Output the (X, Y) coordinate of the center of the cell containing the given text.  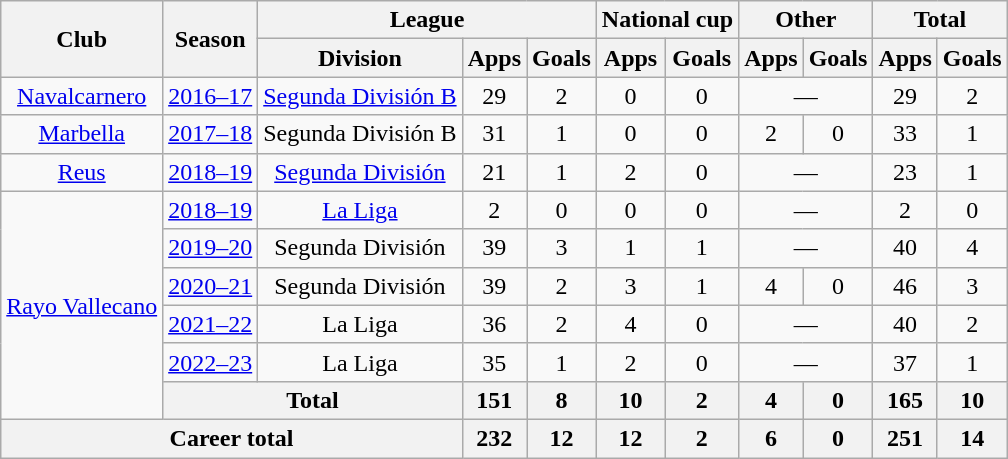
League (428, 20)
151 (494, 400)
36 (494, 324)
2016–17 (210, 96)
33 (905, 134)
35 (494, 362)
2022–23 (210, 362)
Navalcarnero (82, 96)
Season (210, 39)
2017–18 (210, 134)
National cup (667, 20)
8 (562, 400)
6 (771, 438)
14 (972, 438)
37 (905, 362)
Marbella (82, 134)
Other (806, 20)
23 (905, 172)
Club (82, 39)
Career total (232, 438)
165 (905, 400)
21 (494, 172)
Reus (82, 172)
2019–20 (210, 248)
46 (905, 286)
31 (494, 134)
2021–22 (210, 324)
251 (905, 438)
Division (360, 58)
2020–21 (210, 286)
232 (494, 438)
Rayo Vallecano (82, 305)
